For the text-containing cell, return its midpoint in [x, y] coordinate format. 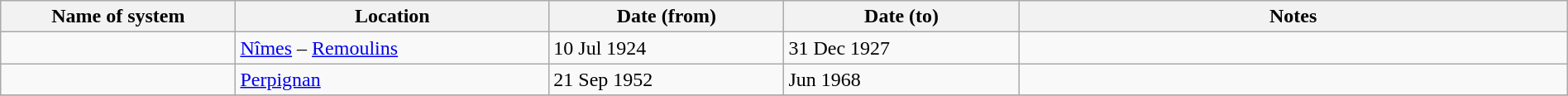
31 Dec 1927 [901, 48]
Date (to) [901, 17]
Notes [1293, 17]
Perpignan [392, 79]
Date (from) [667, 17]
Nîmes – Remoulins [392, 48]
Location [392, 17]
Jun 1968 [901, 79]
10 Jul 1924 [667, 48]
21 Sep 1952 [667, 79]
Name of system [118, 17]
